From the cell containing the given text, extract its center point as [x, y] coordinate. 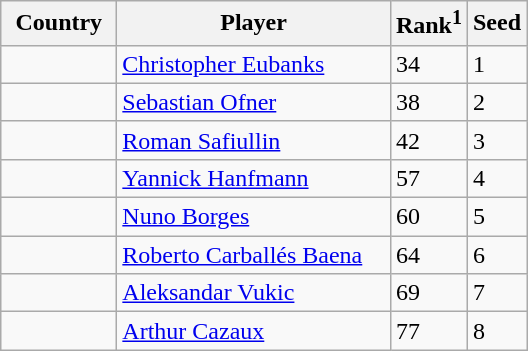
Arthur Cazaux [254, 331]
Country [59, 24]
Rank1 [428, 24]
6 [496, 255]
8 [496, 331]
Yannick Hanfmann [254, 178]
Seed [496, 24]
5 [496, 217]
77 [428, 331]
7 [496, 293]
57 [428, 178]
4 [496, 178]
69 [428, 293]
60 [428, 217]
Christopher Eubanks [254, 64]
Player [254, 24]
64 [428, 255]
42 [428, 140]
Aleksandar Vukic [254, 293]
Roberto Carballés Baena [254, 255]
1 [496, 64]
38 [428, 102]
Roman Safiullin [254, 140]
Nuno Borges [254, 217]
2 [496, 102]
3 [496, 140]
34 [428, 64]
Sebastian Ofner [254, 102]
